For the text-containing cell, return its midpoint in (x, y) coordinate format. 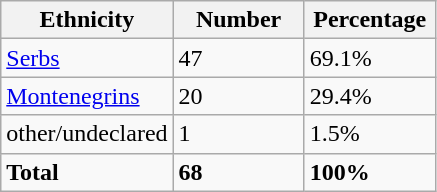
Ethnicity (87, 20)
1 (238, 134)
69.1% (370, 58)
Number (238, 20)
1.5% (370, 134)
other/undeclared (87, 134)
29.4% (370, 96)
68 (238, 172)
100% (370, 172)
Montenegrins (87, 96)
Total (87, 172)
47 (238, 58)
Serbs (87, 58)
Percentage (370, 20)
20 (238, 96)
